Scan for the cell matching the given text and deliver its (X, Y) coordinate at center. 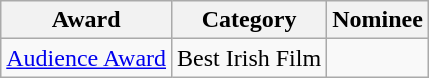
Award (86, 20)
Nominee (378, 20)
Audience Award (86, 58)
Best Irish Film (250, 58)
Category (250, 20)
